Determine the [X, Y] coordinate at the center of the cell enclosing the given text.  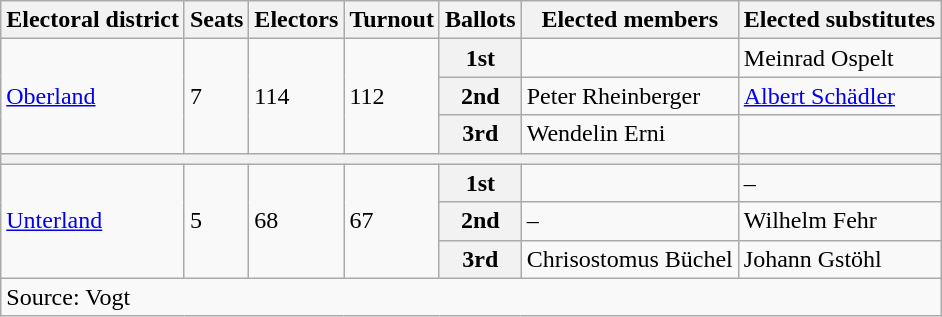
Electoral district [93, 20]
Seats [216, 20]
Unterland [93, 221]
Peter Rheinberger [630, 96]
7 [216, 96]
Meinrad Ospelt [839, 58]
Wilhelm Fehr [839, 221]
Chrisostomus Büchel [630, 259]
Oberland [93, 96]
Albert Schädler [839, 96]
Johann Gstöhl [839, 259]
114 [296, 96]
Elected substitutes [839, 20]
Electors [296, 20]
Source: Vogt [471, 297]
68 [296, 221]
67 [392, 221]
Turnout [392, 20]
Wendelin Erni [630, 134]
5 [216, 221]
Ballots [480, 20]
112 [392, 96]
Elected members [630, 20]
